Provide the (x, y) coordinate of the cell's center where the given text is located.  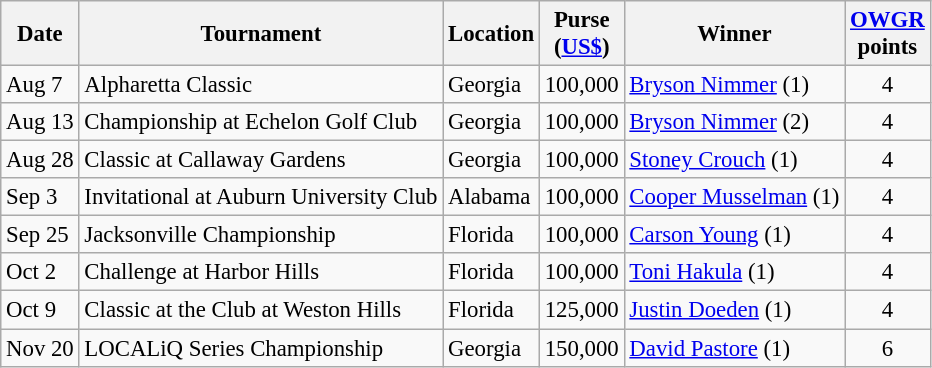
Bryson Nimmer (2) (734, 122)
Carson Young (1) (734, 235)
Championship at Echelon Golf Club (261, 122)
Classic at Callaway Gardens (261, 160)
LOCALiQ Series Championship (261, 348)
Classic at the Club at Weston Hills (261, 310)
Sep 25 (40, 235)
Alabama (492, 197)
Tournament (261, 34)
Sep 3 (40, 197)
125,000 (582, 310)
Aug 13 (40, 122)
Oct 9 (40, 310)
David Pastore (1) (734, 348)
Jacksonville Championship (261, 235)
OWGRpoints (888, 34)
Location (492, 34)
Stoney Crouch (1) (734, 160)
150,000 (582, 348)
Oct 2 (40, 273)
Aug 28 (40, 160)
Winner (734, 34)
Date (40, 34)
Purse(US$) (582, 34)
6 (888, 348)
Aug 7 (40, 85)
Toni Hakula (1) (734, 273)
Justin Doeden (1) (734, 310)
Nov 20 (40, 348)
Alpharetta Classic (261, 85)
Bryson Nimmer (1) (734, 85)
Cooper Musselman (1) (734, 197)
Challenge at Harbor Hills (261, 273)
Invitational at Auburn University Club (261, 197)
